Search for the cell housing the specified text and yield its (X, Y) center coordinate. 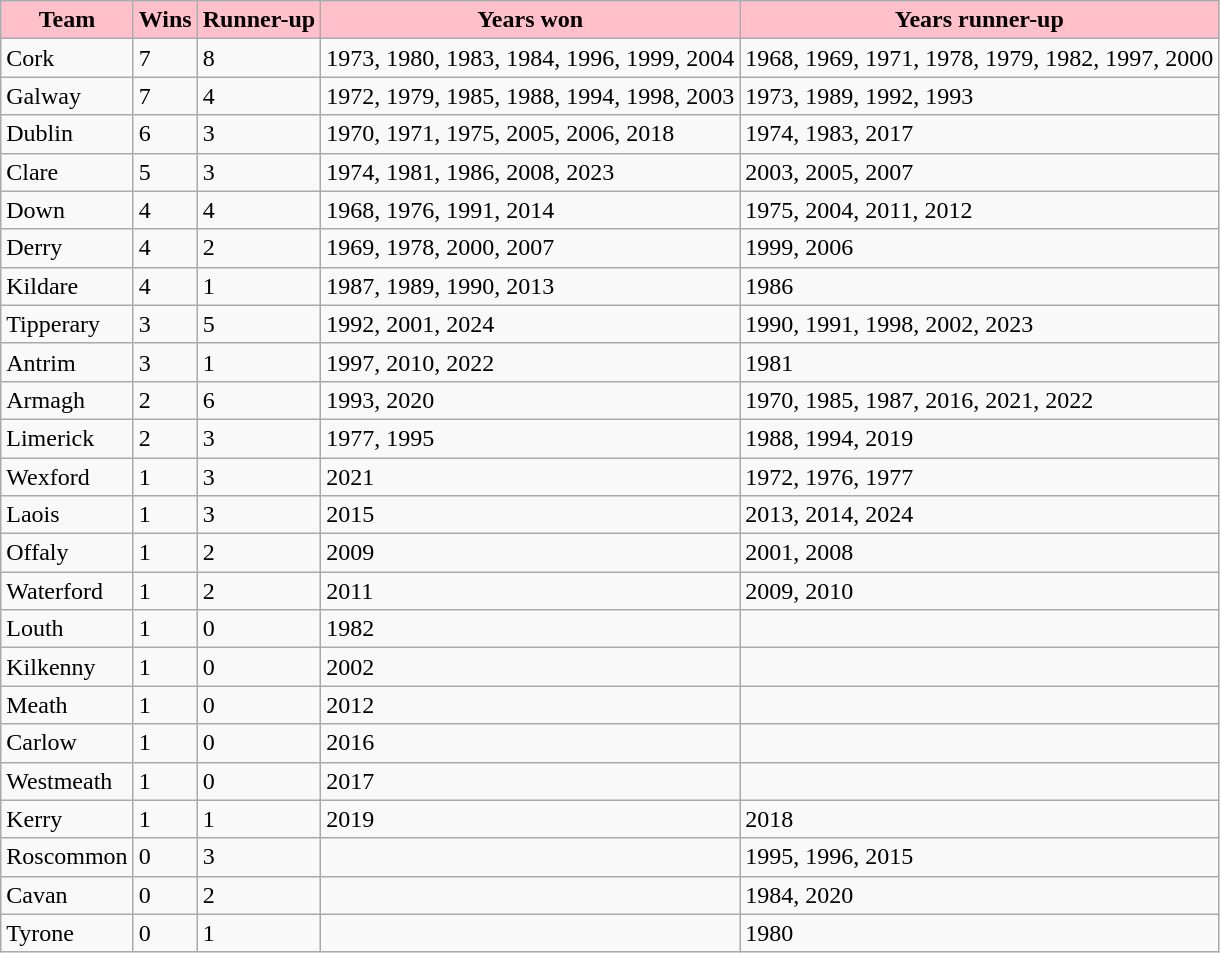
1980 (980, 933)
Dublin (67, 134)
2013, 2014, 2024 (980, 515)
1968, 1969, 1971, 1978, 1979, 1982, 1997, 2000 (980, 58)
Cavan (67, 895)
1990, 1991, 1998, 2002, 2023 (980, 324)
1972, 1979, 1985, 1988, 1994, 1998, 2003 (530, 96)
Runner-up (259, 20)
Antrim (67, 362)
Years runner-up (980, 20)
1973, 1980, 1983, 1984, 1996, 1999, 2004 (530, 58)
2009, 2010 (980, 591)
1993, 2020 (530, 400)
1988, 1994, 2019 (980, 438)
Wexford (67, 477)
1970, 1985, 1987, 2016, 2021, 2022 (980, 400)
2003, 2005, 2007 (980, 172)
Tipperary (67, 324)
Down (67, 210)
Galway (67, 96)
2011 (530, 591)
Tyrone (67, 933)
2012 (530, 705)
Armagh (67, 400)
1970, 1971, 1975, 2005, 2006, 2018 (530, 134)
Wins (165, 20)
2009 (530, 553)
Kilkenny (67, 667)
1974, 1981, 1986, 2008, 2023 (530, 172)
2021 (530, 477)
Meath (67, 705)
1981 (980, 362)
2016 (530, 743)
1975, 2004, 2011, 2012 (980, 210)
1972, 1976, 1977 (980, 477)
2001, 2008 (980, 553)
1968, 1976, 1991, 2014 (530, 210)
1973, 1989, 1992, 1993 (980, 96)
2015 (530, 515)
Louth (67, 629)
1987, 1989, 1990, 2013 (530, 286)
1997, 2010, 2022 (530, 362)
Waterford (67, 591)
2018 (980, 819)
2017 (530, 781)
1992, 2001, 2024 (530, 324)
Derry (67, 248)
Carlow (67, 743)
Team (67, 20)
2002 (530, 667)
Kildare (67, 286)
1974, 1983, 2017 (980, 134)
Cork (67, 58)
Laois (67, 515)
Years won (530, 20)
2019 (530, 819)
Clare (67, 172)
Westmeath (67, 781)
1995, 1996, 2015 (980, 857)
1986 (980, 286)
8 (259, 58)
Roscommon (67, 857)
1984, 2020 (980, 895)
Kerry (67, 819)
Limerick (67, 438)
Offaly (67, 553)
1982 (530, 629)
1977, 1995 (530, 438)
1999, 2006 (980, 248)
1969, 1978, 2000, 2007 (530, 248)
